From the cell containing the given text, extract its center point as (x, y) coordinate. 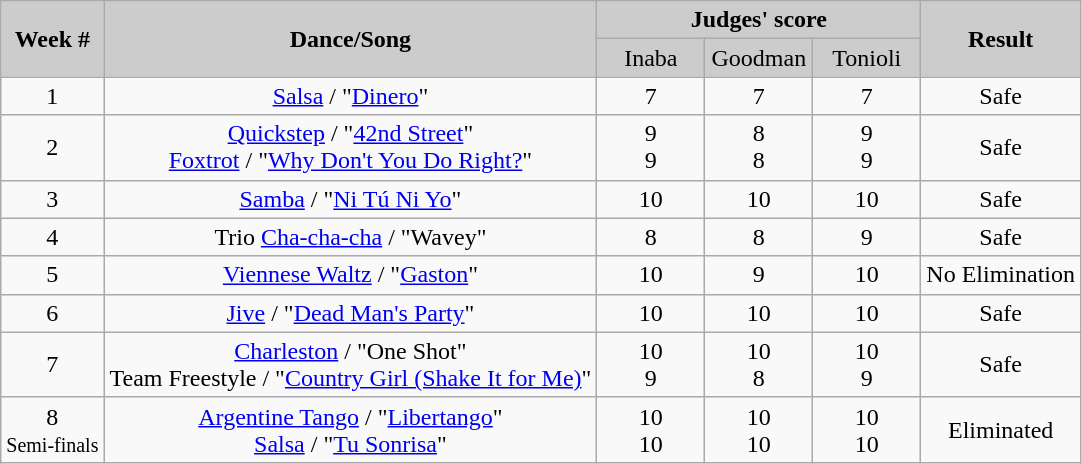
3 (52, 199)
Salsa / "Dinero" (350, 96)
Result (1001, 39)
Week # (52, 39)
Tonioli (867, 58)
2 (52, 148)
Samba / "Ni Tú Ni Yo" (350, 199)
Judges' score (759, 20)
88 (759, 148)
Quickstep / "42nd Street"Foxtrot / "Why Don't You Do Right?" (350, 148)
1 (52, 96)
No Elimination (1001, 275)
6 (52, 313)
4 (52, 237)
Inaba (651, 58)
Viennese Waltz / "Gaston" (350, 275)
Eliminated (1001, 430)
Trio Cha-cha-cha / "Wavey" (350, 237)
Goodman (759, 58)
108 (759, 364)
Dance/Song (350, 39)
Argentine Tango / "Libertango"Salsa / "Tu Sonrisa" (350, 430)
5 (52, 275)
Charleston / "One Shot"Team Freestyle / "Country Girl (Shake It for Me)" (350, 364)
Jive / "Dead Man's Party" (350, 313)
8Semi-finals (52, 430)
